Pinpoint the cell where the given text exists, returning its [X, Y] midpoint coordinate. 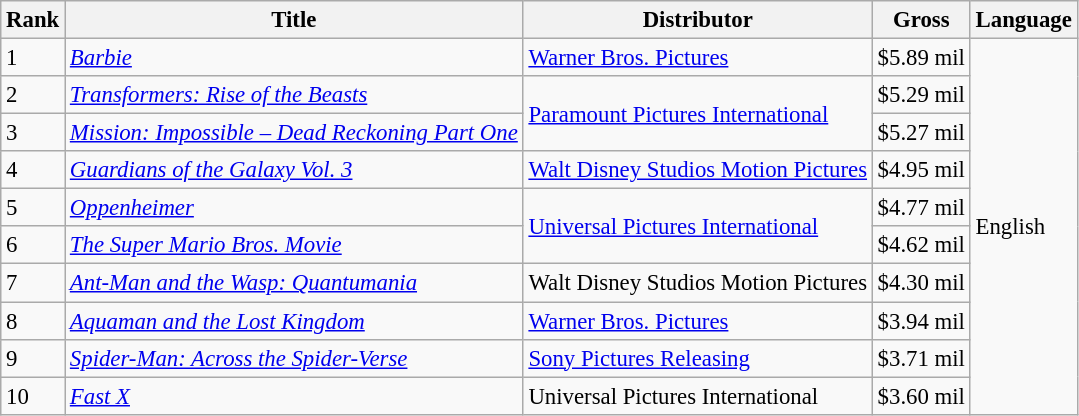
Guardians of the Galaxy Vol. 3 [294, 170]
10 [33, 396]
Mission: Impossible – Dead Reckoning Part One [294, 133]
1 [33, 58]
3 [33, 133]
Language [1024, 20]
6 [33, 245]
$5.27 mil [921, 133]
$4.77 mil [921, 208]
7 [33, 283]
Aquaman and the Lost Kingdom [294, 321]
Oppenheimer [294, 208]
$3.94 mil [921, 321]
Spider-Man: Across the Spider-Verse [294, 358]
The Super Mario Bros. Movie [294, 245]
English [1024, 227]
5 [33, 208]
Gross [921, 20]
Ant-Man and the Wasp: Quantumania [294, 283]
$5.89 mil [921, 58]
$4.62 mil [921, 245]
Rank [33, 20]
Paramount Pictures International [698, 114]
$3.60 mil [921, 396]
$5.29 mil [921, 95]
Barbie [294, 58]
Distributor [698, 20]
$4.30 mil [921, 283]
9 [33, 358]
Transformers: Rise of the Beasts [294, 95]
Fast X [294, 396]
Title [294, 20]
Sony Pictures Releasing [698, 358]
$4.95 mil [921, 170]
4 [33, 170]
8 [33, 321]
$3.71 mil [921, 358]
2 [33, 95]
